For the text-containing cell, return its midpoint in (X, Y) coordinate format. 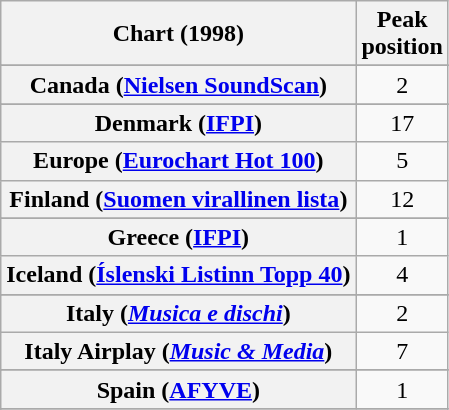
Peakposition (402, 34)
4 (402, 275)
17 (402, 123)
Europe (Eurochart Hot 100) (178, 161)
Italy Airplay (Music & Media) (178, 351)
5 (402, 161)
Iceland (Íslenski Listinn Topp 40) (178, 275)
Denmark (IFPI) (178, 123)
Greece (IFPI) (178, 237)
Canada (Nielsen SoundScan) (178, 85)
7 (402, 351)
Chart (1998) (178, 34)
Spain (AFYVE) (178, 389)
Italy (Musica e dischi) (178, 313)
12 (402, 199)
Finland (Suomen virallinen lista) (178, 199)
